Output the [X, Y] coordinate of the center of the cell containing the given text.  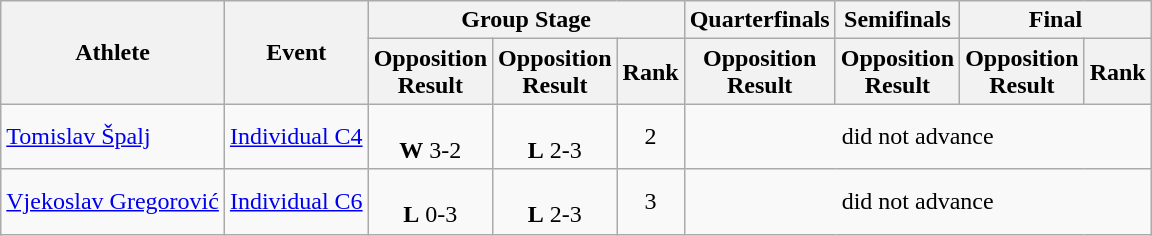
W 3-2 [430, 136]
Tomislav Špalj [113, 136]
Semifinals [897, 20]
Individual C6 [296, 202]
Vjekoslav Gregorović [113, 202]
Event [296, 52]
Individual C4 [296, 136]
Quarterfinals [760, 20]
L 0-3 [430, 202]
Athlete [113, 52]
3 [650, 202]
Final [1056, 20]
Group Stage [526, 20]
2 [650, 136]
